Capture the cell that displays the provided text and extract its (x, y) central coordinate. 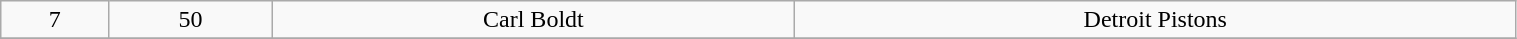
7 (55, 20)
Detroit Pistons (1155, 20)
Carl Boldt (533, 20)
50 (191, 20)
